Provide the [x, y] coordinate of the cell's center where the given text is located.  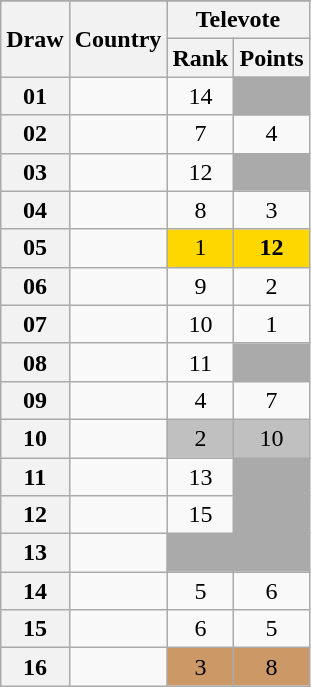
05 [35, 248]
Country [118, 39]
Televote [238, 20]
06 [35, 286]
04 [35, 210]
Draw [35, 39]
01 [35, 96]
02 [35, 134]
Rank [200, 58]
08 [35, 362]
09 [35, 400]
Points [272, 58]
07 [35, 324]
9 [200, 286]
03 [35, 172]
16 [35, 667]
